Scan for the cell matching the given text and deliver its (x, y) coordinate at center. 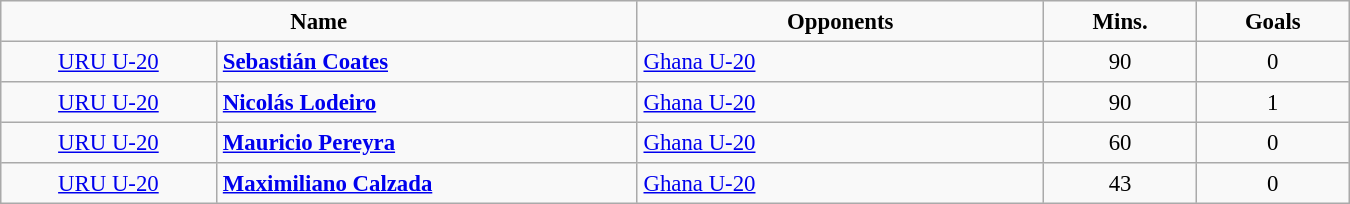
Mauricio Pereyra (426, 142)
43 (1120, 183)
Sebastián Coates (426, 61)
Name (319, 21)
Nicolás Lodeiro (426, 102)
Goals (1272, 21)
Mins. (1120, 21)
Opponents (840, 21)
60 (1120, 142)
1 (1272, 102)
Maximiliano Calzada (426, 183)
